From the cell containing the given text, extract its center point as (X, Y) coordinate. 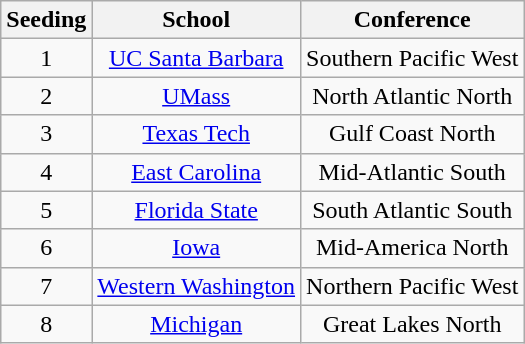
Southern Pacific West (412, 58)
Iowa (196, 248)
7 (46, 286)
8 (46, 324)
Texas Tech (196, 134)
UMass (196, 96)
North Atlantic North (412, 96)
East Carolina (196, 172)
Mid-Atlantic South (412, 172)
2 (46, 96)
Northern Pacific West (412, 286)
Michigan (196, 324)
Florida State (196, 210)
School (196, 20)
6 (46, 248)
Conference (412, 20)
1 (46, 58)
3 (46, 134)
5 (46, 210)
Mid-America North (412, 248)
Western Washington (196, 286)
Gulf Coast North (412, 134)
Great Lakes North (412, 324)
4 (46, 172)
Seeding (46, 20)
UC Santa Barbara (196, 58)
South Atlantic South (412, 210)
